Capture the cell that displays the provided text and extract its (x, y) central coordinate. 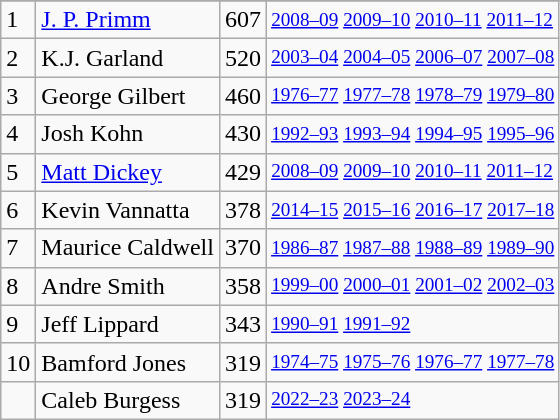
J. P. Primm (128, 20)
1976–77 1977–78 1978–79 1979–80 (413, 96)
607 (242, 20)
9 (18, 324)
Jeff Lippard (128, 324)
1992–93 1993–94 1994–95 1995–96 (413, 134)
6 (18, 210)
430 (242, 134)
George Gilbert (128, 96)
1999–00 2000–01 2001–02 2002–03 (413, 286)
Matt Dickey (128, 172)
8 (18, 286)
2022–23 2023–24 (413, 400)
Kevin Vannatta (128, 210)
1974–75 1975–76 1976–77 1977–78 (413, 362)
1990–91 1991–92 (413, 324)
429 (242, 172)
4 (18, 134)
K.J. Garland (128, 58)
3 (18, 96)
2003–04 2004–05 2006–07 2007–08 (413, 58)
Bamford Jones (128, 362)
10 (18, 362)
Maurice Caldwell (128, 248)
358 (242, 286)
343 (242, 324)
7 (18, 248)
1 (18, 20)
Caleb Burgess (128, 400)
370 (242, 248)
2 (18, 58)
378 (242, 210)
1986–87 1987–88 1988–89 1989–90 (413, 248)
2014–15 2015–16 2016–17 2017–18 (413, 210)
5 (18, 172)
460 (242, 96)
Andre Smith (128, 286)
Josh Kohn (128, 134)
520 (242, 58)
